Capture the cell that displays the provided text and extract its [x, y] central coordinate. 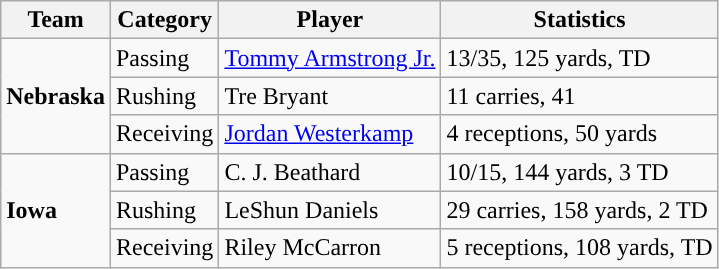
13/35, 125 yards, TD [580, 58]
Player [330, 20]
Tommy Armstrong Jr. [330, 58]
LeShun Daniels [330, 210]
Team [56, 20]
4 receptions, 50 yards [580, 134]
Jordan Westerkamp [330, 134]
Nebraska [56, 96]
Category [164, 20]
Riley McCarron [330, 248]
C. J. Beathard [330, 172]
10/15, 144 yards, 3 TD [580, 172]
5 receptions, 108 yards, TD [580, 248]
29 carries, 158 yards, 2 TD [580, 210]
Statistics [580, 20]
11 carries, 41 [580, 96]
Tre Bryant [330, 96]
Iowa [56, 210]
